Scan for the cell matching the given text and deliver its [X, Y] coordinate at center. 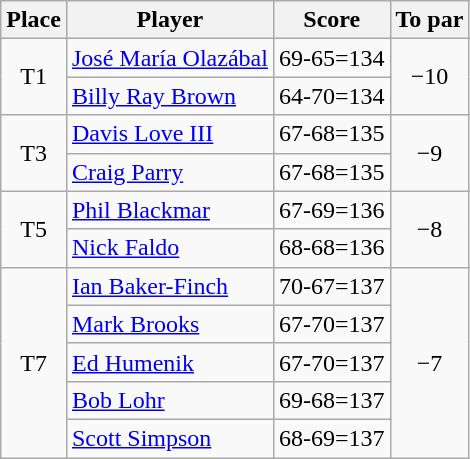
69-68=137 [332, 400]
José María Olazábal [170, 58]
T7 [34, 362]
−10 [430, 77]
Craig Parry [170, 172]
70-67=137 [332, 286]
64-70=134 [332, 96]
T3 [34, 153]
Ed Humenik [170, 362]
Phil Blackmar [170, 210]
Scott Simpson [170, 438]
Nick Faldo [170, 248]
Ian Baker-Finch [170, 286]
Player [170, 20]
Davis Love III [170, 134]
68-69=137 [332, 438]
Place [34, 20]
To par [430, 20]
Score [332, 20]
67-69=136 [332, 210]
T1 [34, 77]
−9 [430, 153]
−7 [430, 362]
T5 [34, 229]
Billy Ray Brown [170, 96]
Bob Lohr [170, 400]
−8 [430, 229]
Mark Brooks [170, 324]
68-68=136 [332, 248]
69-65=134 [332, 58]
